Provide the (X, Y) coordinate of the cell's center where the given text is located.  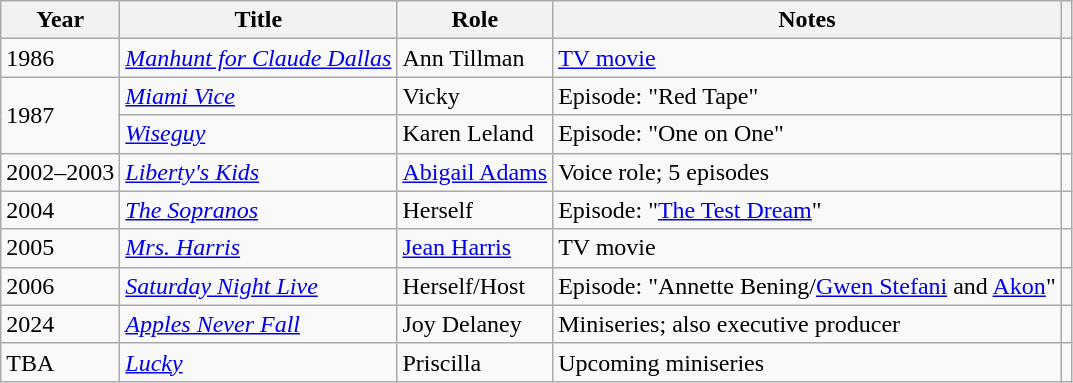
2002–2003 (60, 172)
Mrs. Harris (258, 248)
Upcoming miniseries (808, 362)
2006 (60, 286)
Joy Delaney (475, 324)
Miniseries; also executive producer (808, 324)
Lucky (258, 362)
TBA (60, 362)
Episode: "Red Tape" (808, 96)
2004 (60, 210)
1986 (60, 58)
Voice role; 5 episodes (808, 172)
Vicky (475, 96)
Wiseguy (258, 134)
Apples Never Fall (258, 324)
Year (60, 20)
Herself (475, 210)
2024 (60, 324)
Jean Harris (475, 248)
Notes (808, 20)
Ann Tillman (475, 58)
Karen Leland (475, 134)
Episode: "The Test Dream" (808, 210)
Title (258, 20)
Role (475, 20)
Miami Vice (258, 96)
Saturday Night Live (258, 286)
1987 (60, 115)
Manhunt for Claude Dallas (258, 58)
Episode: "One on One" (808, 134)
Abigail Adams (475, 172)
Herself/Host (475, 286)
Liberty's Kids (258, 172)
The Sopranos (258, 210)
Episode: "Annette Bening/Gwen Stefani and Akon" (808, 286)
2005 (60, 248)
Priscilla (475, 362)
